Provide the (x, y) coordinate of the cell's center where the given text is located.  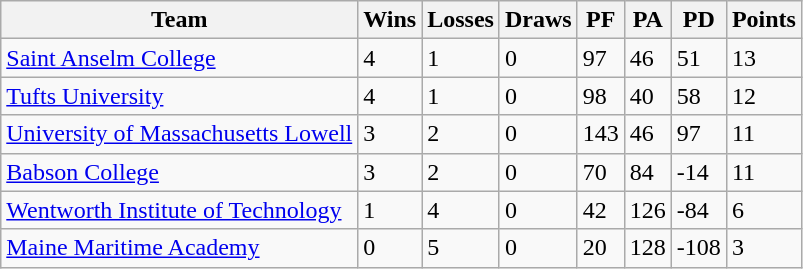
84 (648, 172)
Tufts University (180, 96)
98 (600, 96)
Saint Anselm College (180, 58)
126 (648, 210)
13 (764, 58)
20 (600, 248)
42 (600, 210)
143 (600, 134)
Points (764, 20)
Wentworth Institute of Technology (180, 210)
70 (600, 172)
Draws (538, 20)
Wins (390, 20)
-108 (698, 248)
-14 (698, 172)
51 (698, 58)
128 (648, 248)
-84 (698, 210)
58 (698, 96)
Maine Maritime Academy (180, 248)
PA (648, 20)
6 (764, 210)
40 (648, 96)
Losses (461, 20)
Team (180, 20)
PD (698, 20)
Babson College (180, 172)
12 (764, 96)
5 (461, 248)
University of Massachusetts Lowell (180, 134)
PF (600, 20)
